Output the (X, Y) coordinate of the center of the cell containing the given text.  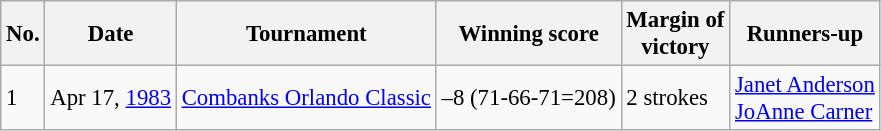
Winning score (528, 34)
1 (23, 98)
No. (23, 34)
Runners-up (805, 34)
Combanks Orlando Classic (306, 98)
2 strokes (676, 98)
–8 (71-66-71=208) (528, 98)
Margin ofvictory (676, 34)
Apr 17, 1983 (110, 98)
Date (110, 34)
Janet Anderson JoAnne Carner (805, 98)
Tournament (306, 34)
